Pinpoint the cell where the given text exists, returning its [x, y] midpoint coordinate. 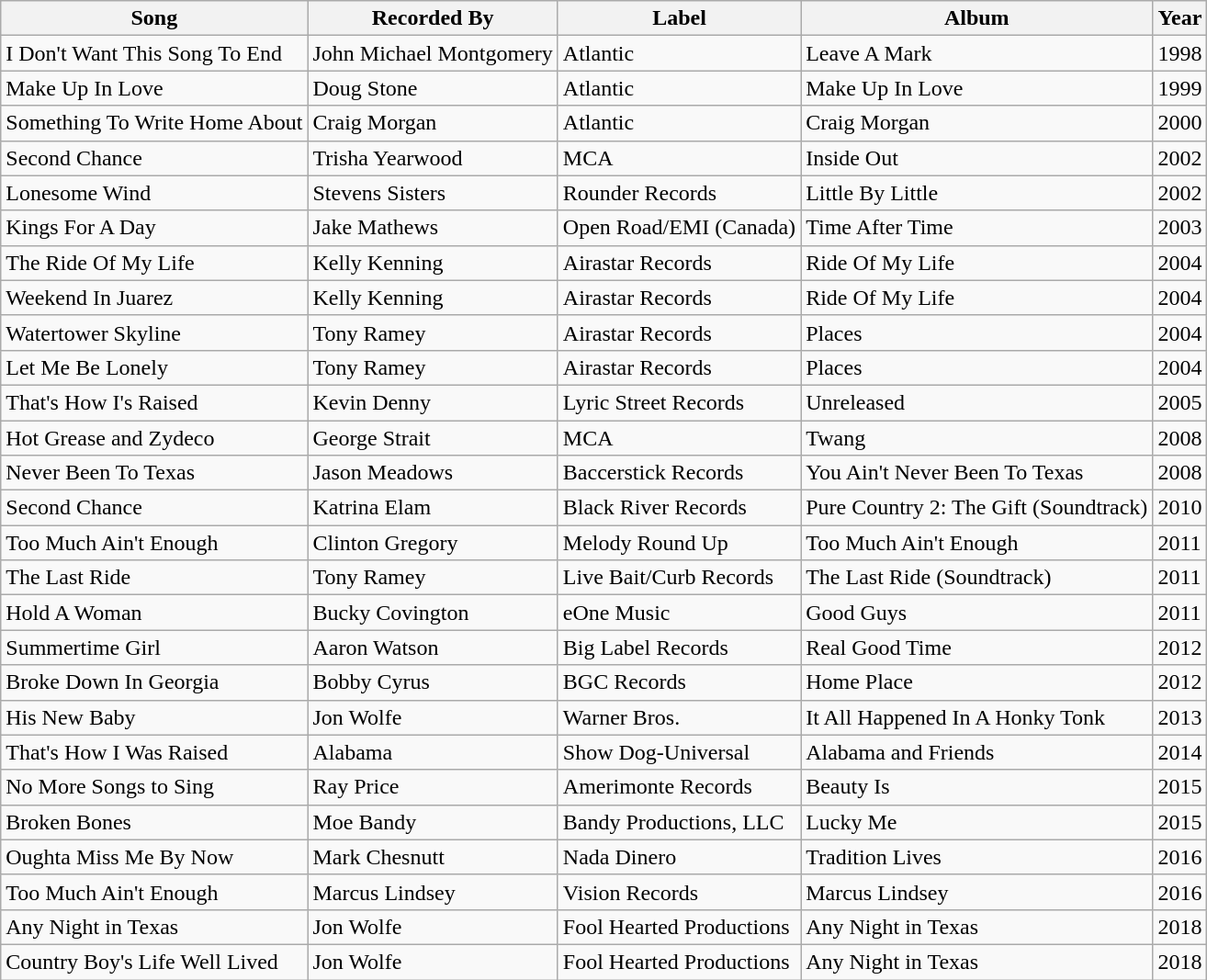
Weekend In Juarez [154, 298]
Hold A Woman [154, 613]
Amerimonte Records [679, 787]
Summertime Girl [154, 648]
Aaron Watson [433, 648]
1998 [1179, 53]
Live Bait/Curb Records [679, 578]
Little By Little [977, 193]
2005 [1179, 402]
Melody Round Up [679, 543]
Kevin Denny [433, 402]
Leave A Mark [977, 53]
eOne Music [679, 613]
Jake Mathews [433, 228]
Broken Bones [154, 822]
2010 [1179, 508]
1999 [1179, 88]
Kings For A Day [154, 228]
Never Been To Texas [154, 473]
Show Dog-Universal [679, 752]
Alabama and Friends [977, 752]
Mark Chesnutt [433, 857]
You Ain't Never Been To Texas [977, 473]
Moe Bandy [433, 822]
Lyric Street Records [679, 402]
Good Guys [977, 613]
2013 [1179, 717]
Open Road/EMI (Canada) [679, 228]
Oughta Miss Me By Now [154, 857]
I Don't Want This Song To End [154, 53]
Year [1179, 18]
The Last Ride (Soundtrack) [977, 578]
Bobby Cyrus [433, 682]
Bucky Covington [433, 613]
Big Label Records [679, 648]
That's How I's Raised [154, 402]
Lucky Me [977, 822]
Bandy Productions, LLC [679, 822]
Black River Records [679, 508]
Tradition Lives [977, 857]
The Last Ride [154, 578]
Real Good Time [977, 648]
Unreleased [977, 402]
2000 [1179, 123]
No More Songs to Sing [154, 787]
Let Me Be Lonely [154, 367]
It All Happened In A Honky Tonk [977, 717]
Trisha Yearwood [433, 158]
Stevens Sisters [433, 193]
Pure Country 2: The Gift (Soundtrack) [977, 508]
Song [154, 18]
That's How I Was Raised [154, 752]
Label [679, 18]
Warner Bros. [679, 717]
Rounder Records [679, 193]
2014 [1179, 752]
2003 [1179, 228]
Doug Stone [433, 88]
BGC Records [679, 682]
Home Place [977, 682]
Beauty Is [977, 787]
Watertower Skyline [154, 332]
Inside Out [977, 158]
The Ride Of My Life [154, 263]
Country Boy's Life Well Lived [154, 962]
Lonesome Wind [154, 193]
Katrina Elam [433, 508]
Time After Time [977, 228]
Jason Meadows [433, 473]
Twang [977, 438]
Recorded By [433, 18]
George Strait [433, 438]
His New Baby [154, 717]
Hot Grease and Zydeco [154, 438]
Baccerstick Records [679, 473]
Broke Down In Georgia [154, 682]
Clinton Gregory [433, 543]
Nada Dinero [679, 857]
Alabama [433, 752]
John Michael Montgomery [433, 53]
Vision Records [679, 892]
Something To Write Home About [154, 123]
Album [977, 18]
Ray Price [433, 787]
